Scan for the cell matching the given text and deliver its [x, y] coordinate at center. 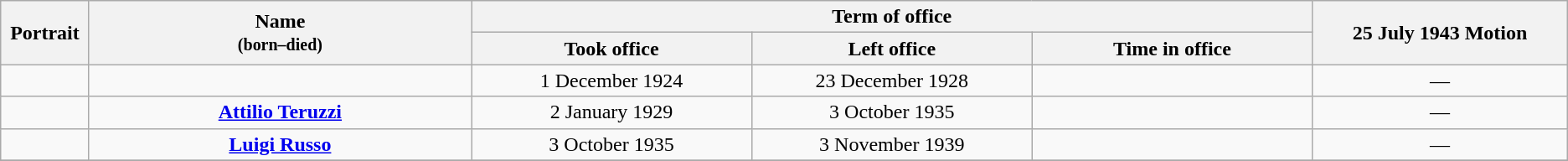
Attilio Teruzzi [280, 112]
Portrait [45, 33]
Time in office [1173, 49]
23 December 1928 [891, 80]
Term of office [892, 17]
1 December 1924 [611, 80]
Luigi Russo [280, 144]
2 January 1929 [611, 112]
25 July 1943 Motion [1440, 33]
Name(born–died) [280, 33]
Took office [611, 49]
Left office [891, 49]
3 November 1939 [891, 144]
